For the text-containing cell, return its midpoint in (x, y) coordinate format. 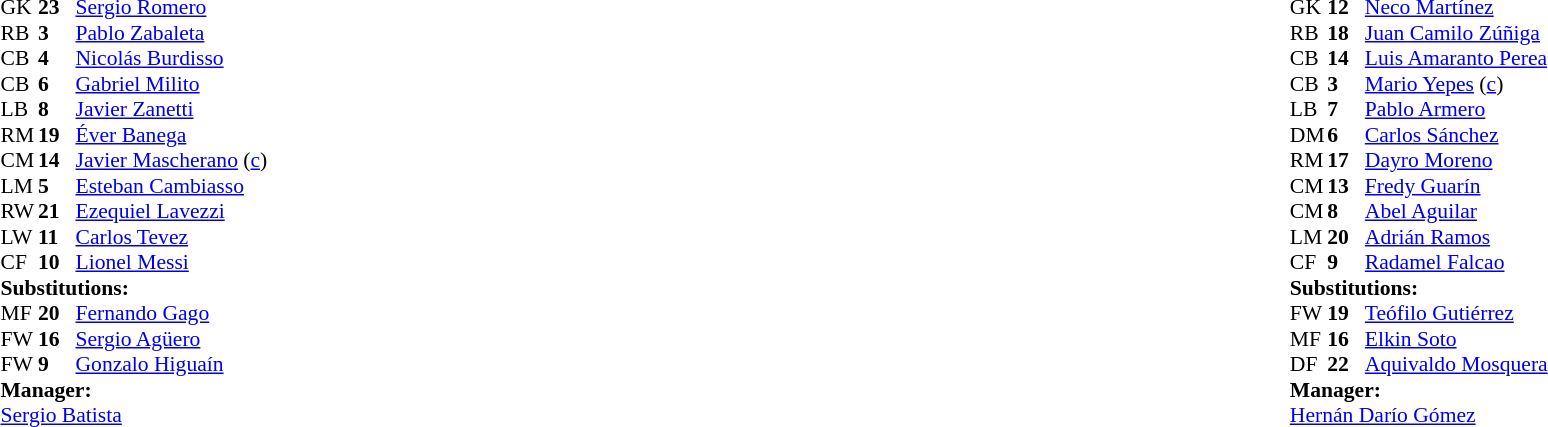
Juan Camilo Zúñiga (1456, 33)
Carlos Sánchez (1456, 135)
DM (1309, 135)
RW (19, 211)
Teófilo Gutiérrez (1456, 313)
4 (57, 59)
DF (1309, 365)
5 (57, 186)
Gonzalo Higuaín (172, 365)
Nicolás Burdisso (172, 59)
Fredy Guarín (1456, 186)
Dayro Moreno (1456, 161)
Esteban Cambiasso (172, 186)
13 (1346, 186)
Radamel Falcao (1456, 263)
Aquivaldo Mosquera (1456, 365)
Pablo Zabaleta (172, 33)
Pablo Armero (1456, 109)
Lionel Messi (172, 263)
Gabriel Milito (172, 84)
18 (1346, 33)
22 (1346, 365)
Abel Aguilar (1456, 211)
Adrián Ramos (1456, 237)
17 (1346, 161)
11 (57, 237)
10 (57, 263)
21 (57, 211)
Sergio Agüero (172, 339)
Éver Banega (172, 135)
Javier Zanetti (172, 109)
Elkin Soto (1456, 339)
7 (1346, 109)
Luis Amaranto Perea (1456, 59)
Javier Mascherano (c) (172, 161)
Mario Yepes (c) (1456, 84)
Fernando Gago (172, 313)
Carlos Tevez (172, 237)
LW (19, 237)
Ezequiel Lavezzi (172, 211)
